Capture the cell that displays the provided text and extract its (x, y) central coordinate. 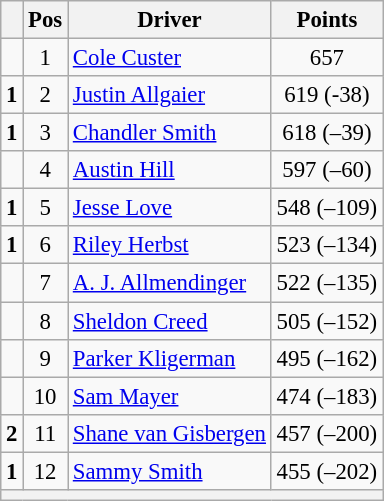
4 (46, 170)
Justin Allgaier (170, 95)
522 (–135) (326, 283)
474 (–183) (326, 396)
619 (-38) (326, 95)
A. J. Allmendinger (170, 283)
Riley Herbst (170, 245)
Driver (170, 20)
Chandler Smith (170, 133)
Sheldon Creed (170, 321)
Pos (46, 20)
Parker Kligerman (170, 358)
618 (–39) (326, 133)
10 (46, 396)
Shane van Gisbergen (170, 433)
455 (–202) (326, 471)
523 (–134) (326, 245)
457 (–200) (326, 433)
5 (46, 208)
9 (46, 358)
12 (46, 471)
Cole Custer (170, 58)
8 (46, 321)
11 (46, 433)
495 (–162) (326, 358)
Austin Hill (170, 170)
597 (–60) (326, 170)
Points (326, 20)
Jesse Love (170, 208)
Sam Mayer (170, 396)
Sammy Smith (170, 471)
548 (–109) (326, 208)
3 (46, 133)
6 (46, 245)
505 (–152) (326, 321)
657 (326, 58)
7 (46, 283)
